Extract the [X, Y] coordinate from the center of the cell holding the provided text.  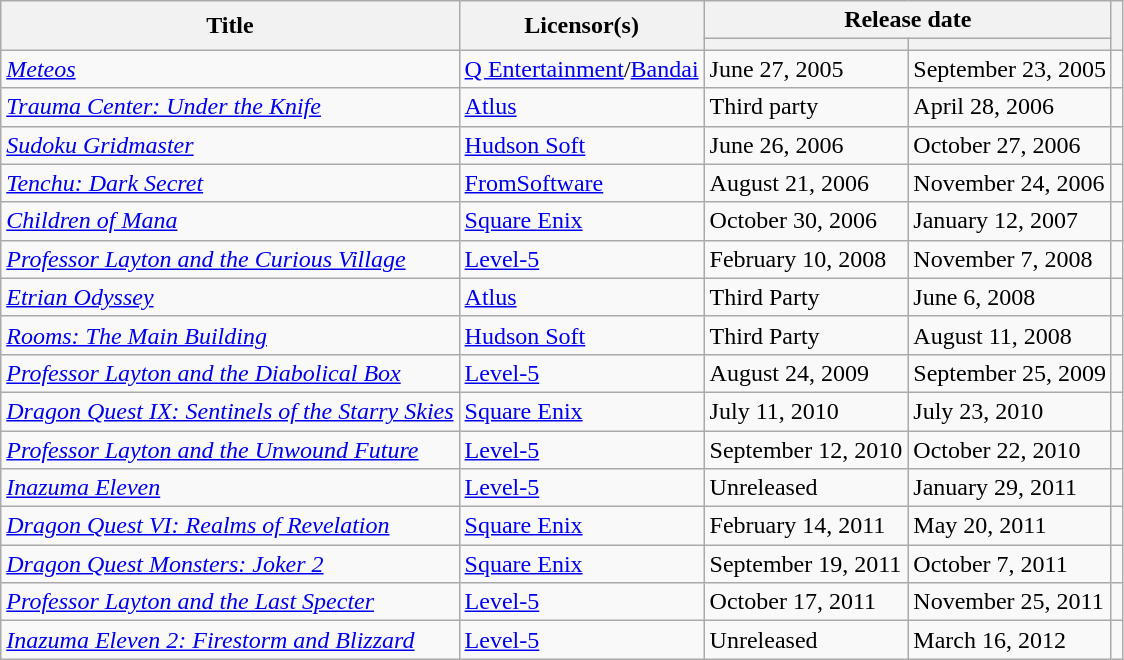
September 19, 2011 [806, 564]
Rooms: The Main Building [230, 335]
October 27, 2006 [1010, 145]
Tenchu: Dark Secret [230, 183]
Professor Layton and the Curious Village [230, 259]
January 29, 2011 [1010, 488]
September 23, 2005 [1010, 69]
October 22, 2010 [1010, 449]
Q Entertainment/Bandai [582, 69]
Trauma Center: Under the Knife [230, 107]
Children of Mana [230, 221]
June 26, 2006 [806, 145]
August 21, 2006 [806, 183]
FromSoftware [582, 183]
Sudoku Gridmaster [230, 145]
May 20, 2011 [1010, 526]
September 25, 2009 [1010, 373]
February 14, 2011 [806, 526]
Dragon Quest IX: Sentinels of the Starry Skies [230, 411]
Licensor(s) [582, 26]
Dragon Quest VI: Realms of Revelation [230, 526]
Release date [908, 20]
January 12, 2007 [1010, 221]
July 11, 2010 [806, 411]
Professor Layton and the Diabolical Box [230, 373]
Third party [806, 107]
Title [230, 26]
Dragon Quest Monsters: Joker 2 [230, 564]
August 11, 2008 [1010, 335]
June 6, 2008 [1010, 297]
Professor Layton and the Last Specter [230, 602]
November 7, 2008 [1010, 259]
February 10, 2008 [806, 259]
August 24, 2009 [806, 373]
September 12, 2010 [806, 449]
April 28, 2006 [1010, 107]
July 23, 2010 [1010, 411]
Inazuma Eleven [230, 488]
Inazuma Eleven 2: Firestorm and Blizzard [230, 640]
March 16, 2012 [1010, 640]
November 24, 2006 [1010, 183]
Professor Layton and the Unwound Future [230, 449]
October 17, 2011 [806, 602]
Meteos [230, 69]
June 27, 2005 [806, 69]
November 25, 2011 [1010, 602]
Etrian Odyssey [230, 297]
October 7, 2011 [1010, 564]
October 30, 2006 [806, 221]
